For the text-containing cell, return its midpoint in (x, y) coordinate format. 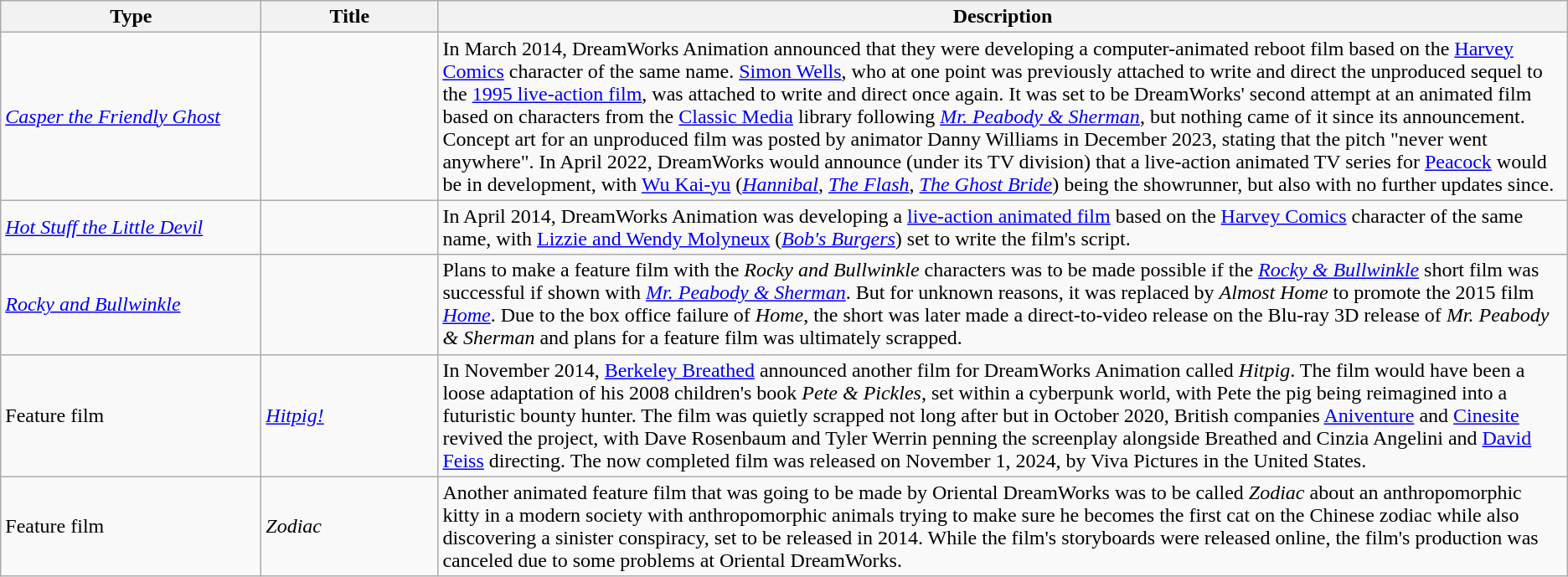
Type (131, 17)
Rocky and Bullwinkle (131, 305)
Hitpig! (350, 415)
Hot Stuff the Little Devil (131, 228)
Description (1003, 17)
Zodiac (350, 526)
Casper the Friendly Ghost (131, 116)
Title (350, 17)
